Extract the (X, Y) coordinate from the center of the cell holding the provided text.  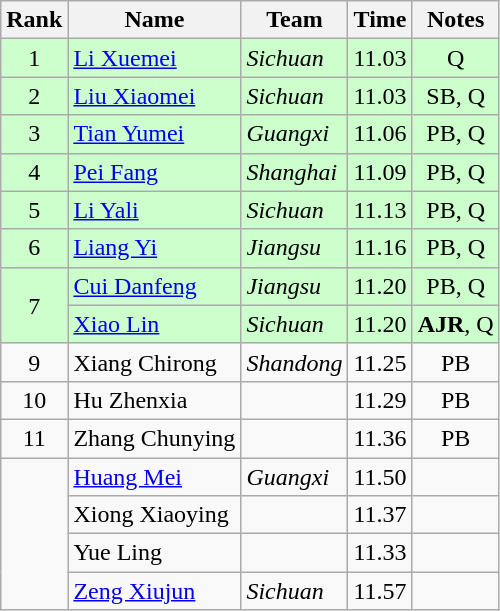
11.13 (380, 210)
Pei Fang (154, 172)
5 (34, 210)
11.06 (380, 134)
11.50 (380, 477)
11.57 (380, 591)
Yue Ling (154, 553)
Cui Danfeng (154, 286)
Huang Mei (154, 477)
Rank (34, 20)
Xiong Xiaoying (154, 515)
Tian Yumei (154, 134)
11.37 (380, 515)
6 (34, 248)
9 (34, 362)
Shandong (294, 362)
Li Xuemei (154, 58)
AJR, Q (456, 324)
Shanghai (294, 172)
10 (34, 400)
SB, Q (456, 96)
3 (34, 134)
Liang Yi (154, 248)
2 (34, 96)
Xiao Lin (154, 324)
Zeng Xiujun (154, 591)
Zhang Chunying (154, 438)
11.16 (380, 248)
4 (34, 172)
11 (34, 438)
Q (456, 58)
Time (380, 20)
1 (34, 58)
Hu Zhenxia (154, 400)
Liu Xiaomei (154, 96)
7 (34, 305)
11.36 (380, 438)
Team (294, 20)
Notes (456, 20)
Li Yali (154, 210)
11.33 (380, 553)
Name (154, 20)
11.25 (380, 362)
Xiang Chirong (154, 362)
11.09 (380, 172)
11.29 (380, 400)
